Return the (X, Y) coordinate for the center point of the cell that contains the specified text.  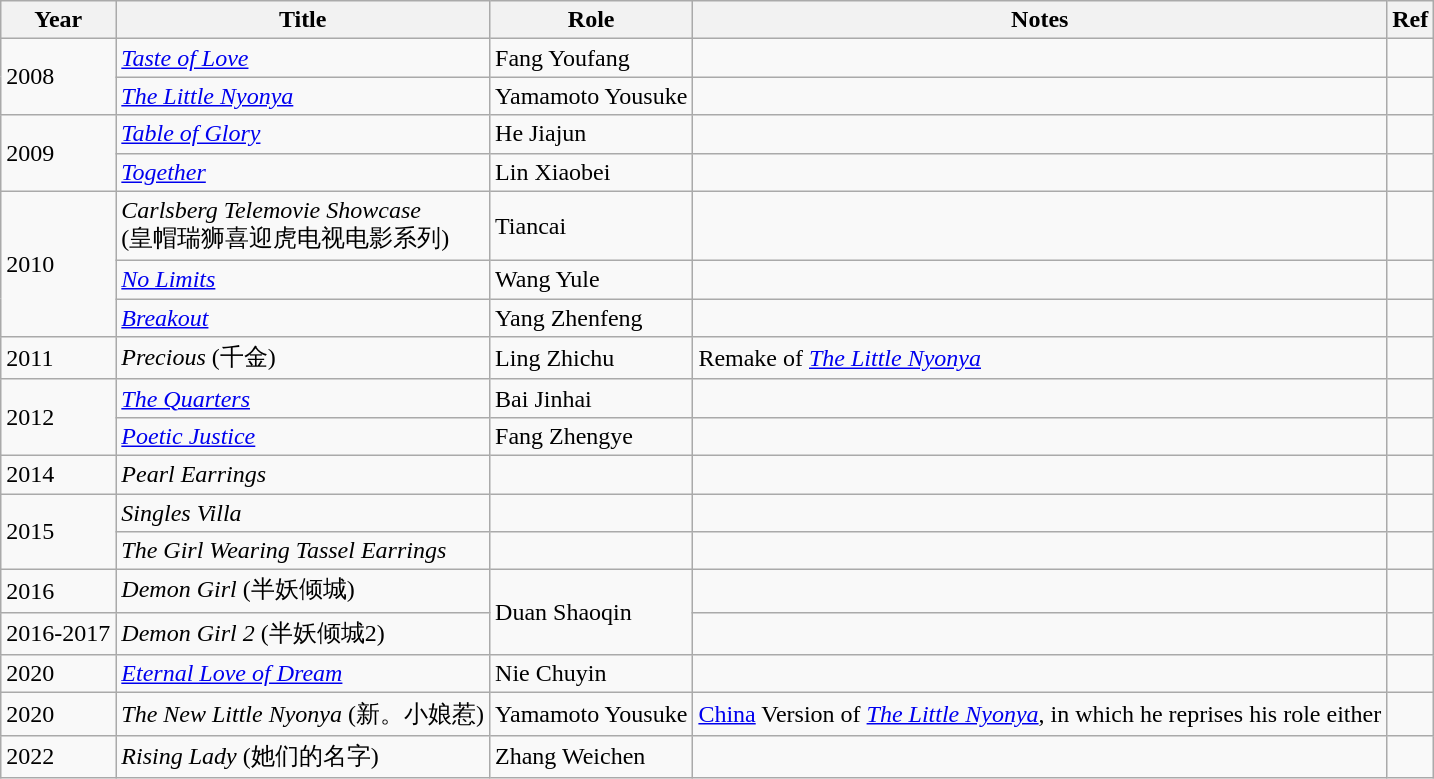
2012 (58, 417)
China Version of The Little Nyonya, in which he reprises his role either (1040, 714)
2015 (58, 532)
2014 (58, 474)
Demon Girl (半妖倾城) (303, 592)
Poetic Justice (303, 436)
He Jiajun (592, 134)
Ling Zhichu (592, 358)
Ref (1410, 20)
Demon Girl 2 (半妖倾城2) (303, 634)
Fang Youfang (592, 58)
Pearl Earrings (303, 474)
Taste of Love (303, 58)
No Limits (303, 280)
Rising Lady (她们的名字) (303, 756)
Together (303, 172)
The Quarters (303, 398)
Tiancai (592, 226)
2011 (58, 358)
2010 (58, 264)
Singles Villa (303, 513)
Breakout (303, 318)
2009 (58, 153)
Bai Jinhai (592, 398)
The Girl Wearing Tassel Earrings (303, 551)
Eternal Love of Dream (303, 674)
Zhang Weichen (592, 756)
Lin Xiaobei (592, 172)
Fang Zhengye (592, 436)
Nie Chuyin (592, 674)
2022 (58, 756)
The New Little Nyonya (新。小娘惹) (303, 714)
Title (303, 20)
2008 (58, 77)
2016 (58, 592)
Remake of The Little Nyonya (1040, 358)
Table of Glory (303, 134)
Carlsberg Telemovie Showcase (皇帽瑞狮喜迎虎电视电影系列) (303, 226)
2016-2017 (58, 634)
Year (58, 20)
Wang Yule (592, 280)
Duan Shaoqin (592, 612)
The Little Nyonya (303, 96)
Precious (千金) (303, 358)
Yang Zhenfeng (592, 318)
Role (592, 20)
Notes (1040, 20)
